Output the (x, y) coordinate of the center of the cell containing the given text.  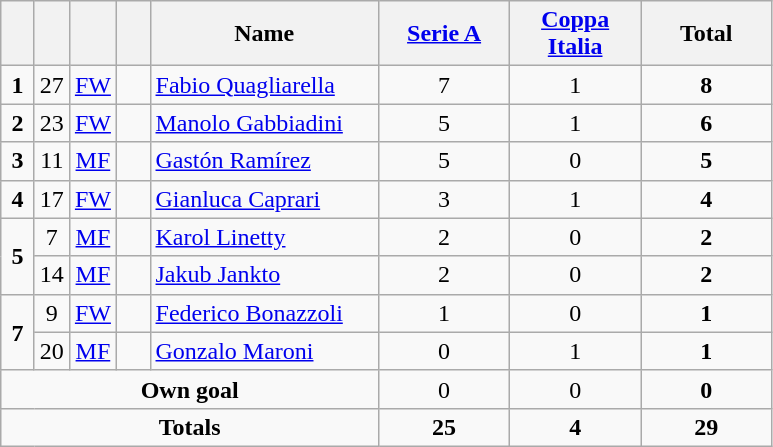
Gastón Ramírez (264, 161)
Own goal (190, 389)
Total (706, 34)
Name (264, 34)
11 (52, 161)
6 (706, 123)
20 (52, 351)
Federico Bonazzoli (264, 313)
Karol Linetty (264, 237)
25 (444, 427)
14 (52, 275)
17 (52, 199)
Manolo Gabbiadini (264, 123)
Jakub Jankto (264, 275)
27 (52, 85)
Fabio Quagliarella (264, 85)
29 (706, 427)
Gianluca Caprari (264, 199)
Totals (190, 427)
Gonzalo Maroni (264, 351)
9 (52, 313)
Coppa Italia (576, 34)
23 (52, 123)
8 (706, 85)
Serie A (444, 34)
